Search for the cell housing the specified text and yield its [X, Y] center coordinate. 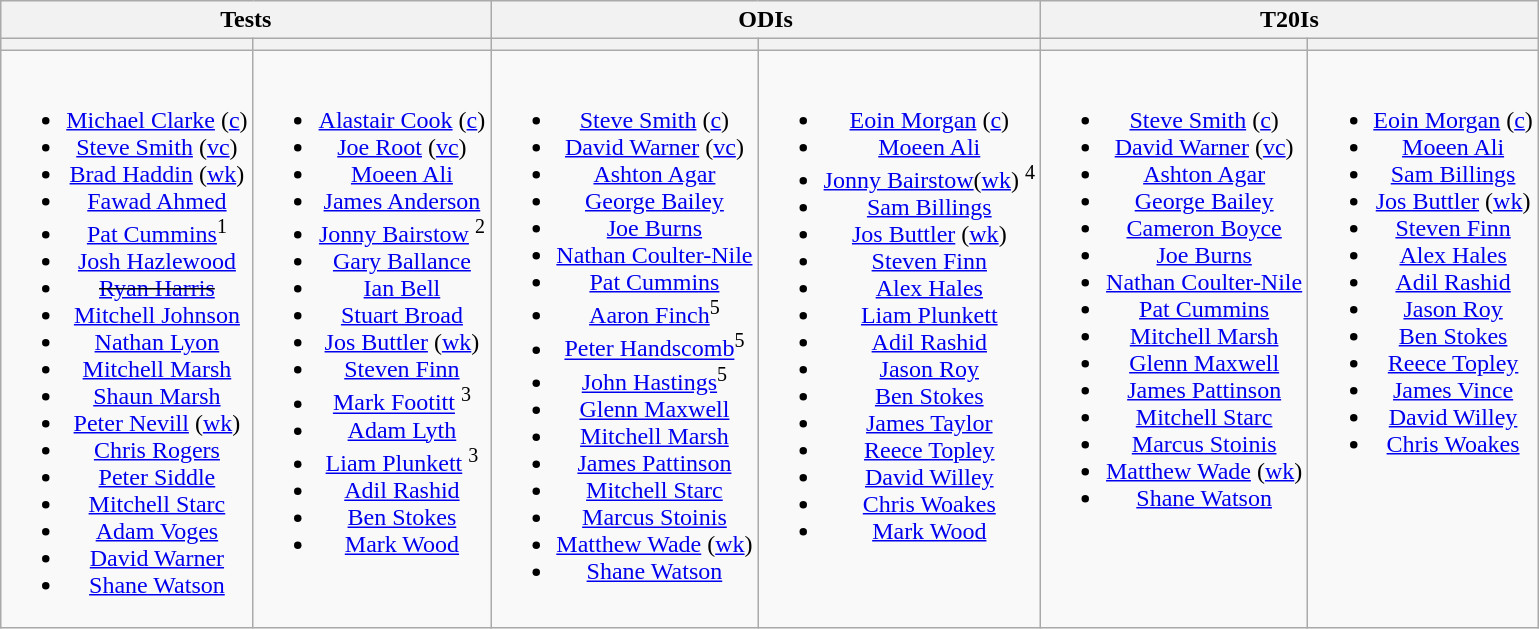
T20Is [1289, 20]
Tests [246, 20]
ODIs [766, 20]
